Detect which cell encompasses the target text, then output its (x, y) center coordinate. 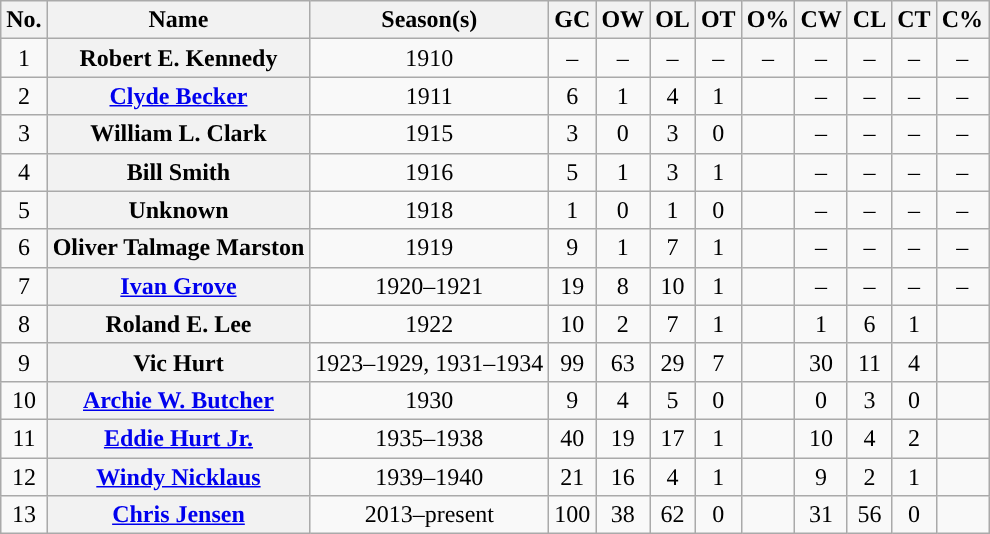
1915 (430, 134)
1918 (430, 210)
O% (768, 20)
OW (623, 20)
13 (24, 515)
21 (572, 477)
Chris Jensen (178, 515)
1923–1929, 1931–1934 (430, 362)
1939–1940 (430, 477)
29 (673, 362)
63 (623, 362)
GC (572, 20)
1935–1938 (430, 438)
17 (673, 438)
100 (572, 515)
1910 (430, 58)
40 (572, 438)
Roland E. Lee (178, 324)
Bill Smith (178, 172)
1930 (430, 400)
C% (962, 20)
12 (24, 477)
CL (869, 20)
1920–1921 (430, 286)
2013–present (430, 515)
OL (673, 20)
1922 (430, 324)
38 (623, 515)
1911 (430, 96)
Name (178, 20)
No. (24, 20)
Eddie Hurt Jr. (178, 438)
William L. Clark (178, 134)
Ivan Grove (178, 286)
CT (914, 20)
Clyde Becker (178, 96)
1919 (430, 248)
31 (821, 515)
62 (673, 515)
30 (821, 362)
Vic Hurt (178, 362)
CW (821, 20)
Windy Nicklaus (178, 477)
OT (718, 20)
Archie W. Butcher (178, 400)
Season(s) (430, 20)
Robert E. Kennedy (178, 58)
16 (623, 477)
56 (869, 515)
1916 (430, 172)
Oliver Talmage Marston (178, 248)
99 (572, 362)
Unknown (178, 210)
